Extract the [x, y] coordinate from the center of the cell holding the provided text.  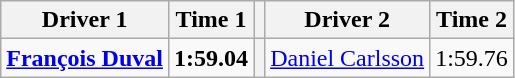
Daniel Carlsson [348, 58]
1:59.76 [472, 58]
1:59.04 [210, 58]
Driver 1 [85, 20]
Driver 2 [348, 20]
François Duval [85, 58]
Time 1 [210, 20]
Time 2 [472, 20]
